Find where the given text appears and provide that cell's center as [x, y] coordinate. 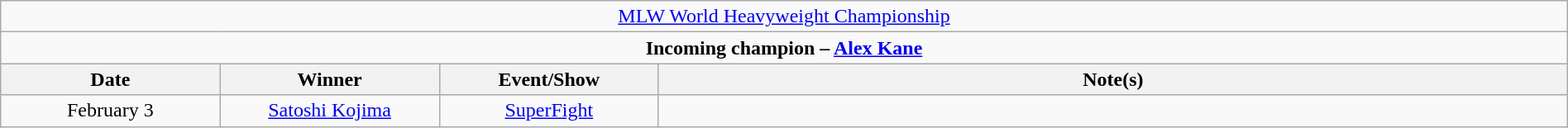
Date [111, 79]
SuperFight [549, 111]
Satoshi Kojima [329, 111]
Winner [329, 79]
MLW World Heavyweight Championship [784, 17]
February 3 [111, 111]
Event/Show [549, 79]
Incoming champion – Alex Kane [784, 48]
Note(s) [1113, 79]
